Search for the cell housing the specified text and yield its (x, y) center coordinate. 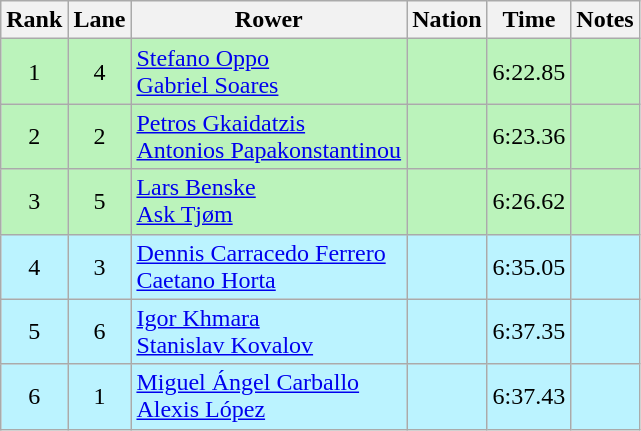
Miguel Ángel CarballoAlexis López (269, 396)
6:23.36 (529, 136)
Rower (269, 20)
6:37.35 (529, 332)
Igor KhmaraStanislav Kovalov (269, 332)
Petros GkaidatzisAntonios Papakonstantinou (269, 136)
Time (529, 20)
Dennis Carracedo FerreroCaetano Horta (269, 266)
6:37.43 (529, 396)
6:35.05 (529, 266)
Stefano OppoGabriel Soares (269, 72)
6:22.85 (529, 72)
Lane (100, 20)
Lars BenskeAsk Tjøm (269, 202)
Rank (34, 20)
6:26.62 (529, 202)
Nation (447, 20)
Notes (605, 20)
